Return [X, Y] of the center of cell containing provided text 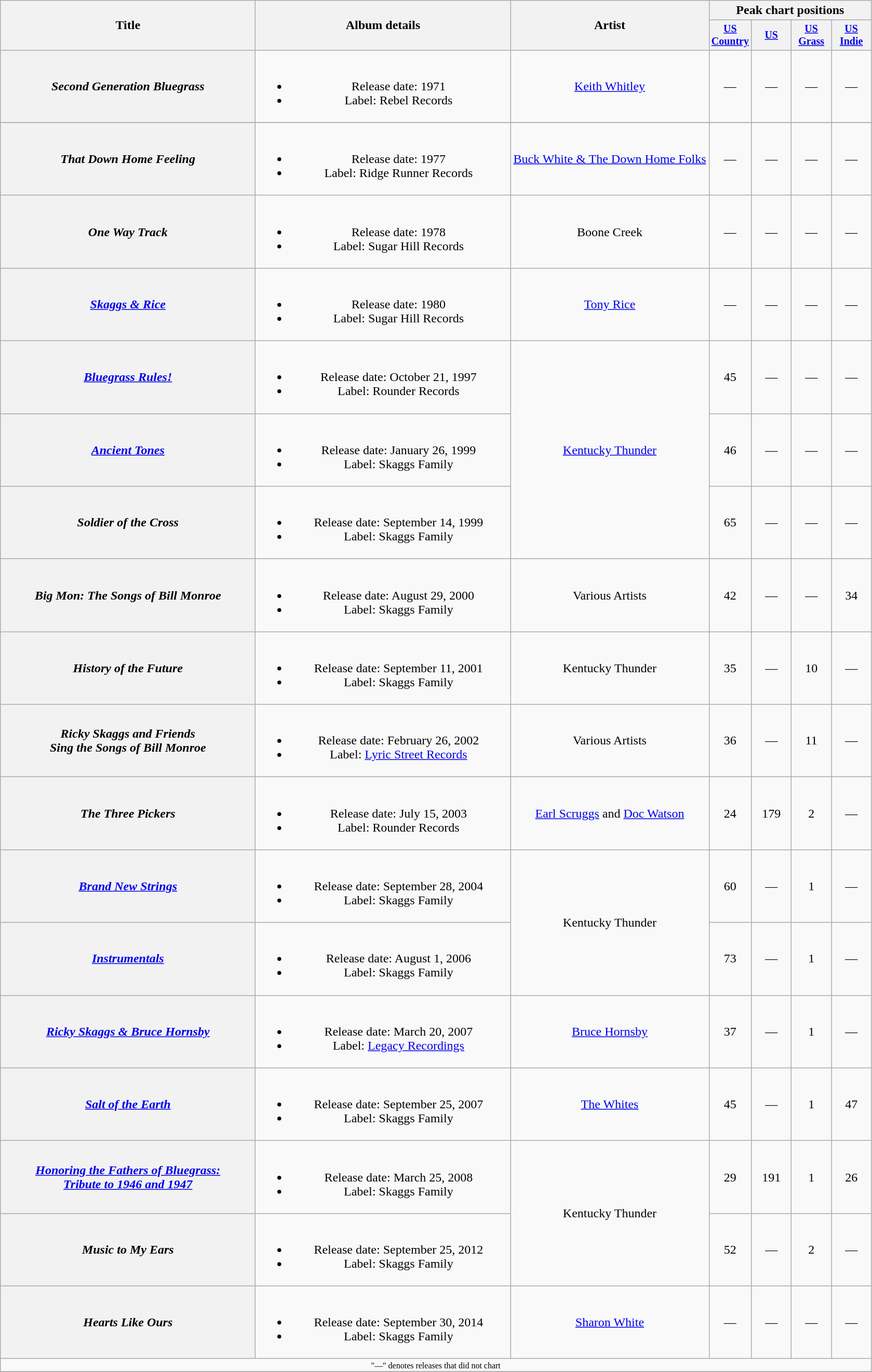
Release date: September 28, 2004Label: Skaggs Family [383, 886]
36 [730, 741]
34 [852, 595]
29 [730, 1177]
Release date: October 21, 1997Label: Rounder Records [383, 377]
Release date: September 14, 1999Label: Skaggs Family [383, 523]
Buck White & The Down Home Folks [610, 159]
US Country [730, 35]
42 [730, 595]
Release date: 1980Label: Sugar Hill Records [383, 304]
Skaggs & Rice [128, 304]
Release date: 1978Label: Sugar Hill Records [383, 232]
Release date: February 26, 2002Label: Lyric Street Records [383, 741]
52 [730, 1249]
46 [730, 450]
Brand New Strings [128, 886]
Artist [610, 25]
US Indie [852, 35]
History of the Future [128, 668]
Release date: 1977Label: Ridge Runner Records [383, 159]
Big Mon: The Songs of Bill Monroe [128, 595]
Release date: September 30, 2014Label: Skaggs Family [383, 1322]
US Grass [811, 35]
Instrumentals [128, 959]
Earl Scruggs and Doc Watson [610, 813]
Release date: August 29, 2000Label: Skaggs Family [383, 595]
Release date: September 11, 2001Label: Skaggs Family [383, 668]
24 [730, 813]
Peak chart positions [790, 10]
Release date: 1971Label: Rebel Records [383, 86]
US [772, 35]
Music to My Ears [128, 1249]
65 [730, 523]
191 [772, 1177]
Second Generation Bluegrass [128, 86]
Title [128, 25]
Boone Creek [610, 232]
35 [730, 668]
Ricky Skaggs and FriendsSing the Songs of Bill Monroe [128, 741]
Album details [383, 25]
The Whites [610, 1104]
10 [811, 668]
11 [811, 741]
179 [772, 813]
That Down Home Feeling [128, 159]
73 [730, 959]
Release date: September 25, 2007Label: Skaggs Family [383, 1104]
Soldier of the Cross [128, 523]
Release date: August 1, 2006Label: Skaggs Family [383, 959]
The Three Pickers [128, 813]
60 [730, 886]
Ricky Skaggs & Bruce Hornsby [128, 1031]
26 [852, 1177]
Salt of the Earth [128, 1104]
Release date: March 20, 2007Label: Legacy Recordings [383, 1031]
Release date: September 25, 2012Label: Skaggs Family [383, 1249]
Bruce Hornsby [610, 1031]
Ancient Tones [128, 450]
Keith Whitley [610, 86]
"—" denotes releases that did not chart [436, 1365]
Release date: March 25, 2008Label: Skaggs Family [383, 1177]
Bluegrass Rules! [128, 377]
Sharon White [610, 1322]
One Way Track [128, 232]
Honoring the Fathers of Bluegrass:Tribute to 1946 and 1947 [128, 1177]
Release date: January 26, 1999Label: Skaggs Family [383, 450]
Hearts Like Ours [128, 1322]
47 [852, 1104]
Release date: July 15, 2003Label: Rounder Records [383, 813]
37 [730, 1031]
Tony Rice [610, 304]
